For the text-containing cell, return its midpoint in (x, y) coordinate format. 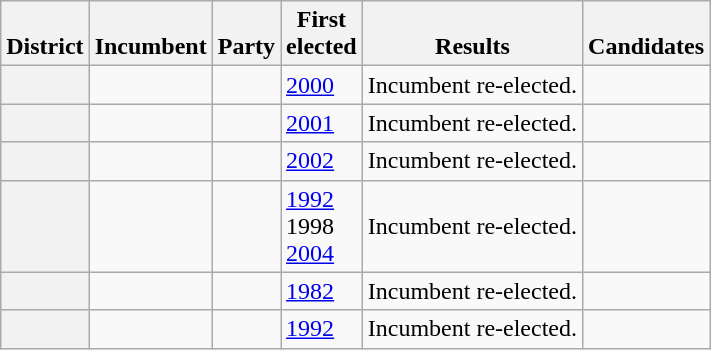
Candidates (646, 34)
Incumbent (150, 34)
Party (246, 34)
2000 (322, 85)
Results (472, 34)
District (45, 34)
1992 (322, 329)
2002 (322, 161)
1982 (322, 291)
2001 (322, 123)
Firstelected (322, 34)
19921998 2004 (322, 226)
